Output the (X, Y) coordinate of the center of the cell containing the given text.  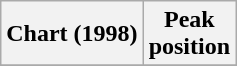
Chart (1998) (72, 34)
Peak position (189, 34)
